Find where the given text appears and provide that cell's center as (X, Y) coordinate. 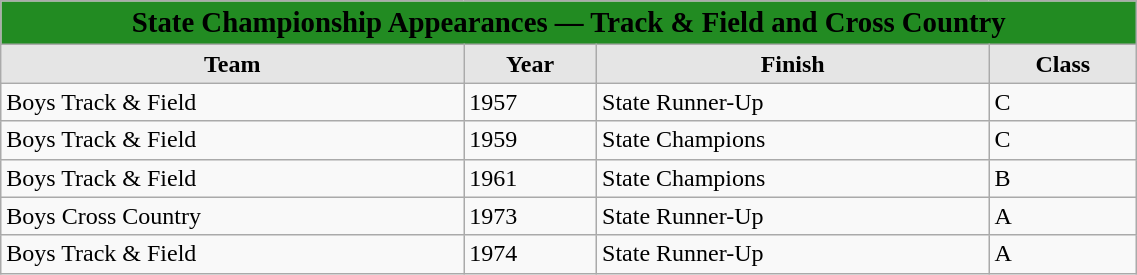
1957 (530, 102)
1959 (530, 140)
Finish (793, 64)
Class (1063, 64)
State Championship Appearances — Track & Field and Cross Country (569, 23)
Team (232, 64)
B (1063, 178)
1974 (530, 254)
1973 (530, 216)
Boys Cross Country (232, 216)
1961 (530, 178)
Year (530, 64)
